Return [x, y] of the center of cell containing provided text 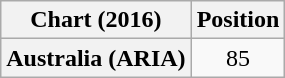
85 [238, 58]
Position [238, 20]
Chart (2016) [96, 20]
Australia (ARIA) [96, 58]
